Return the [x, y] coordinate for the center point of the cell that contains the specified text.  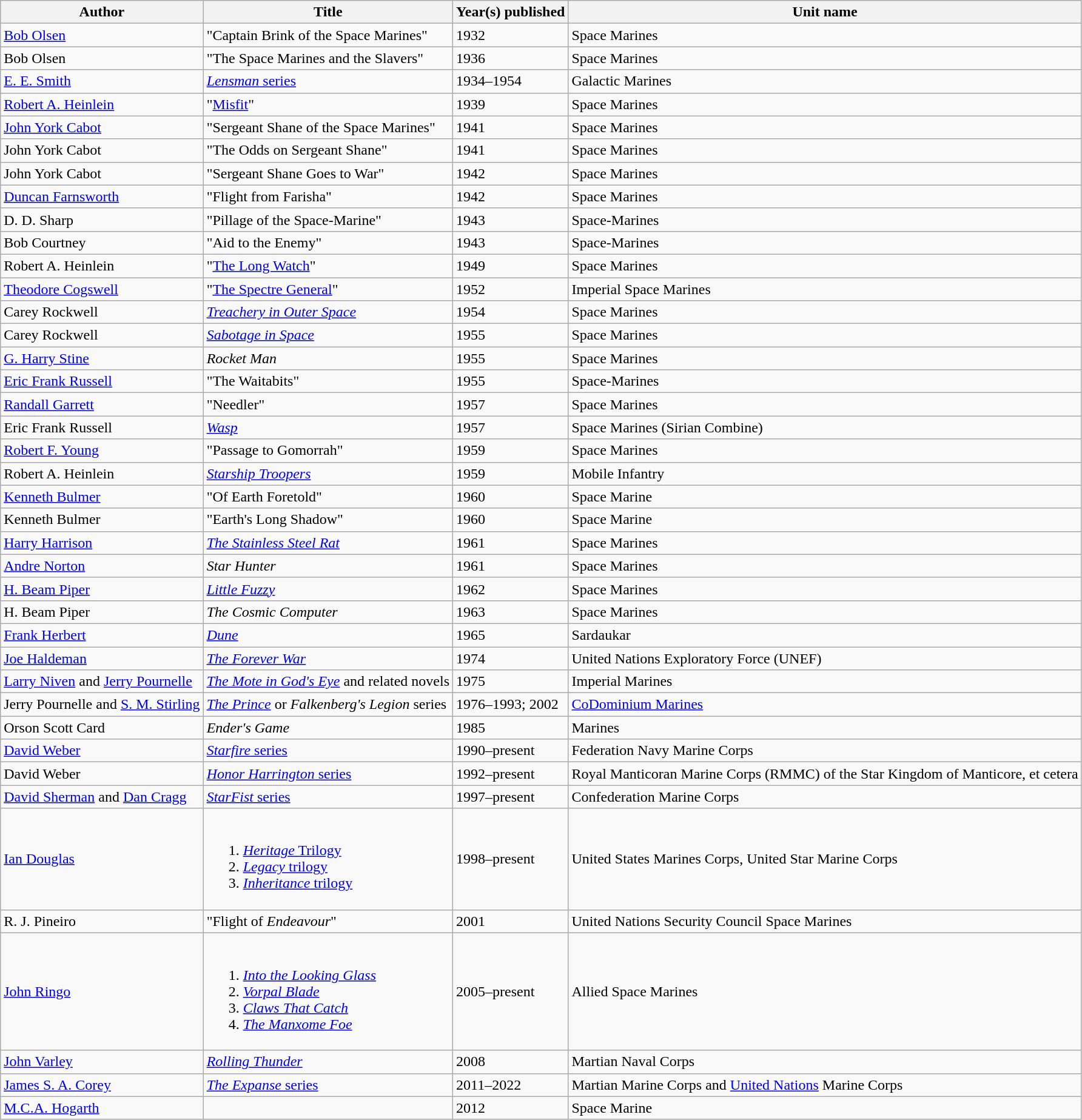
John Ringo [102, 991]
Starfire series [328, 751]
The Prince or Falkenberg's Legion series [328, 705]
The Cosmic Computer [328, 612]
2011–2022 [511, 1085]
Jerry Pournelle and S. M. Stirling [102, 705]
Randall Garrett [102, 404]
Federation Navy Marine Corps [825, 751]
"Misfit" [328, 104]
Unit name [825, 12]
CoDominium Marines [825, 705]
Sardaukar [825, 635]
"Earth's Long Shadow" [328, 520]
Marines [825, 728]
Robert F. Young [102, 451]
M.C.A. Hogarth [102, 1108]
1949 [511, 266]
"Needler" [328, 404]
The Mote in God's Eye and related novels [328, 682]
2008 [511, 1062]
Treachery in Outer Space [328, 312]
1939 [511, 104]
The Stainless Steel Rat [328, 543]
Rolling Thunder [328, 1062]
Bob Courtney [102, 243]
D. D. Sharp [102, 220]
"Sergeant Shane of the Space Marines" [328, 127]
1963 [511, 612]
Galactic Marines [825, 81]
"Of Earth Foretold" [328, 497]
Heritage TrilogyLegacy trilogyInheritance trilogy [328, 859]
Frank Herbert [102, 635]
"The Long Watch" [328, 266]
Joe Haldeman [102, 658]
Starship Troopers [328, 474]
1990–present [511, 751]
The Expanse series [328, 1085]
United States Marines Corps, United Star Marine Corps [825, 859]
Martian Naval Corps [825, 1062]
R. J. Pineiro [102, 921]
Martian Marine Corps and United Nations Marine Corps [825, 1085]
"The Spectre General" [328, 289]
1998–present [511, 859]
1985 [511, 728]
Duncan Farnsworth [102, 196]
1965 [511, 635]
1936 [511, 58]
1974 [511, 658]
Harry Harrison [102, 543]
Theodore Cogswell [102, 289]
1934–1954 [511, 81]
1992–present [511, 774]
David Sherman and Dan Cragg [102, 797]
1975 [511, 682]
2001 [511, 921]
Title [328, 12]
"The Waitabits" [328, 381]
1952 [511, 289]
1997–present [511, 797]
1932 [511, 35]
Star Hunter [328, 566]
"The Odds on Sergeant Shane" [328, 150]
Confederation Marine Corps [825, 797]
The Forever War [328, 658]
Author [102, 12]
Ender's Game [328, 728]
2005–present [511, 991]
Lensman series [328, 81]
1962 [511, 589]
Orson Scott Card [102, 728]
Wasp [328, 428]
Dune [328, 635]
"Passage to Gomorrah" [328, 451]
"Flight from Farisha" [328, 196]
Larry Niven and Jerry Pournelle [102, 682]
John Varley [102, 1062]
Mobile Infantry [825, 474]
"Flight of Endeavour" [328, 921]
James S. A. Corey [102, 1085]
"Sergeant Shane Goes to War" [328, 173]
Imperial Space Marines [825, 289]
2012 [511, 1108]
"The Space Marines and the Slavers" [328, 58]
"Captain Brink of the Space Marines" [328, 35]
Honor Harrington series [328, 774]
StarFist series [328, 797]
Andre Norton [102, 566]
Space Marines (Sirian Combine) [825, 428]
"Pillage of the Space-Marine" [328, 220]
Little Fuzzy [328, 589]
Sabotage in Space [328, 335]
G. Harry Stine [102, 358]
United Nations Exploratory Force (UNEF) [825, 658]
Into the Looking GlassVorpal BladeClaws That CatchThe Manxome Foe [328, 991]
1954 [511, 312]
Ian Douglas [102, 859]
1976–1993; 2002 [511, 705]
Allied Space Marines [825, 991]
Year(s) published [511, 12]
E. E. Smith [102, 81]
"Aid to the Enemy" [328, 243]
Imperial Marines [825, 682]
Rocket Man [328, 358]
United Nations Security Council Space Marines [825, 921]
Royal Manticoran Marine Corps (RMMC) of the Star Kingdom of Manticore, et cetera [825, 774]
